Determine the (x, y) coordinate at the center of the cell enclosing the given text.  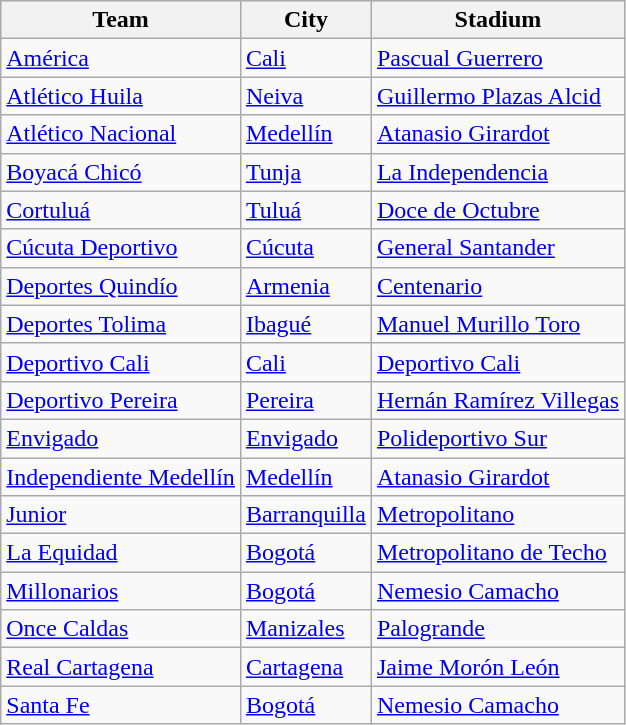
Centenario (498, 286)
Millonarios (121, 591)
Cortuluá (121, 210)
Real Cartagena (121, 667)
Deportes Tolima (121, 324)
Deportes Quindío (121, 286)
Hernán Ramírez Villegas (498, 400)
Ibagué (306, 324)
Metropolitano (498, 515)
Polideportivo Sur (498, 438)
Pascual Guerrero (498, 58)
Palogrande (498, 629)
Once Caldas (121, 629)
Cartagena (306, 667)
General Santander (498, 248)
Team (121, 20)
Barranquilla (306, 515)
La Independencia (498, 172)
Jaime Morón León (498, 667)
Junior (121, 515)
América (121, 58)
Santa Fe (121, 705)
Cúcuta Deportivo (121, 248)
Armenia (306, 286)
Independiente Medellín (121, 477)
Neiva (306, 96)
Cúcuta (306, 248)
Stadium (498, 20)
Atlético Huila (121, 96)
La Equidad (121, 553)
City (306, 20)
Tunja (306, 172)
Tuluá (306, 210)
Boyacá Chicó (121, 172)
Manuel Murillo Toro (498, 324)
Metropolitano de Techo (498, 553)
Atlético Nacional (121, 134)
Guillermo Plazas Alcid (498, 96)
Deportivo Pereira (121, 400)
Pereira (306, 400)
Doce de Octubre (498, 210)
Manizales (306, 629)
